Pinpoint the cell where the given text exists, returning its (X, Y) midpoint coordinate. 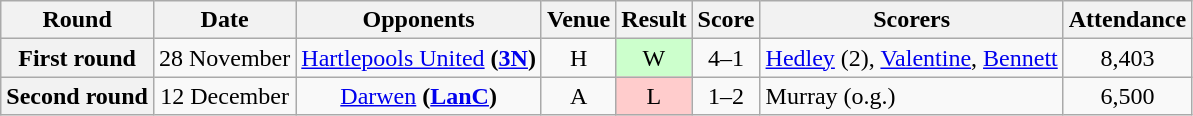
Scorers (912, 20)
Hedley (2), Valentine, Bennett (912, 58)
Hartlepools United (3N) (419, 58)
Date (224, 20)
12 December (224, 96)
Opponents (419, 20)
Murray (o.g.) (912, 96)
Result (654, 20)
Second round (78, 96)
First round (78, 58)
6,500 (1127, 96)
W (654, 58)
Round (78, 20)
8,403 (1127, 58)
Score (726, 20)
H (578, 58)
A (578, 96)
1–2 (726, 96)
Attendance (1127, 20)
4–1 (726, 58)
Darwen (LanC) (419, 96)
28 November (224, 58)
Venue (578, 20)
L (654, 96)
